For the text-containing cell, return its midpoint in (X, Y) coordinate format. 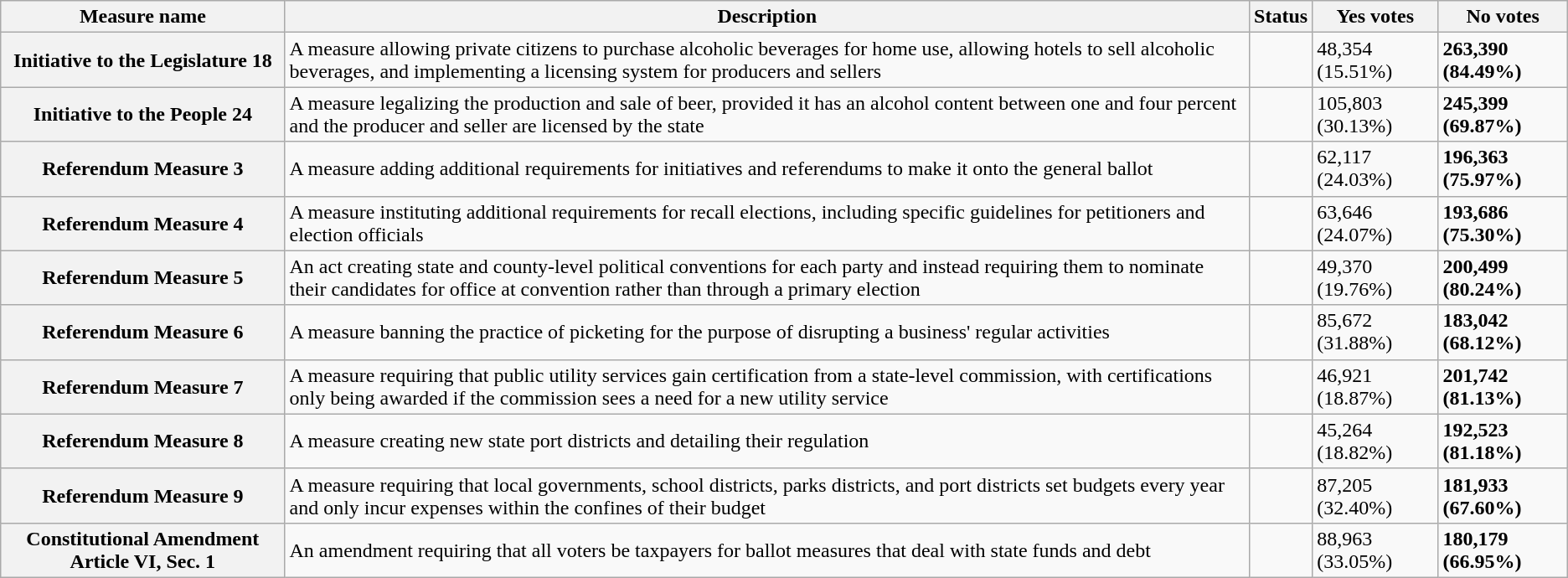
201,742 (81.13%) (1503, 387)
196,363 (75.97%) (1503, 169)
A measure banning the practice of picketing for the purpose of disrupting a business' regular activities (767, 332)
Referendum Measure 7 (142, 387)
Status (1282, 17)
105,803 (30.13%) (1375, 114)
45,264 (18.82%) (1375, 441)
Initiative to the Legislature 18 (142, 60)
193,686 (75.30%) (1503, 223)
A measure instituting additional requirements for recall elections, including specific guidelines for petitioners and election officials (767, 223)
A measure creating new state port districts and detailing their regulation (767, 441)
85,672 (31.88%) (1375, 332)
180,179 (66.95%) (1503, 550)
88,963 (33.05%) (1375, 550)
Referendum Measure 5 (142, 278)
49,370 (19.76%) (1375, 278)
Yes votes (1375, 17)
181,933 (67.60%) (1503, 496)
87,205 (32.40%) (1375, 496)
Referendum Measure 9 (142, 496)
46,921 (18.87%) (1375, 387)
Initiative to the People 24 (142, 114)
Constitutional Amendment Article VI, Sec. 1 (142, 550)
Referendum Measure 3 (142, 169)
192,523 (81.18%) (1503, 441)
63,646 (24.07%) (1375, 223)
Referendum Measure 6 (142, 332)
245,399 (69.87%) (1503, 114)
A measure adding additional requirements for initiatives and referendums to make it onto the general ballot (767, 169)
263,390 (84.49%) (1503, 60)
62,117 (24.03%) (1375, 169)
Description (767, 17)
Referendum Measure 4 (142, 223)
Referendum Measure 8 (142, 441)
48,354 (15.51%) (1375, 60)
Measure name (142, 17)
No votes (1503, 17)
An amendment requiring that all voters be taxpayers for ballot measures that deal with state funds and debt (767, 550)
183,042 (68.12%) (1503, 332)
200,499 (80.24%) (1503, 278)
